Return [X, Y] of the center of cell containing provided text 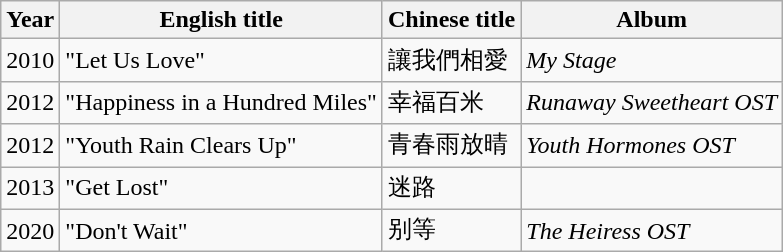
The Heiress OST [652, 230]
幸福百米 [451, 102]
"Youth Rain Clears Up" [222, 146]
"Get Lost" [222, 188]
Youth Hormones OST [652, 146]
"Let Us Love" [222, 60]
Album [652, 20]
2020 [30, 230]
My Stage [652, 60]
Chinese title [451, 20]
别等 [451, 230]
Runaway Sweetheart OST [652, 102]
Year [30, 20]
English title [222, 20]
2010 [30, 60]
青春雨放晴 [451, 146]
2013 [30, 188]
"Don't Wait" [222, 230]
讓我們相愛 [451, 60]
"Happiness in a Hundred Miles" [222, 102]
迷路 [451, 188]
